Find where the given text appears and provide that cell's center as (X, Y) coordinate. 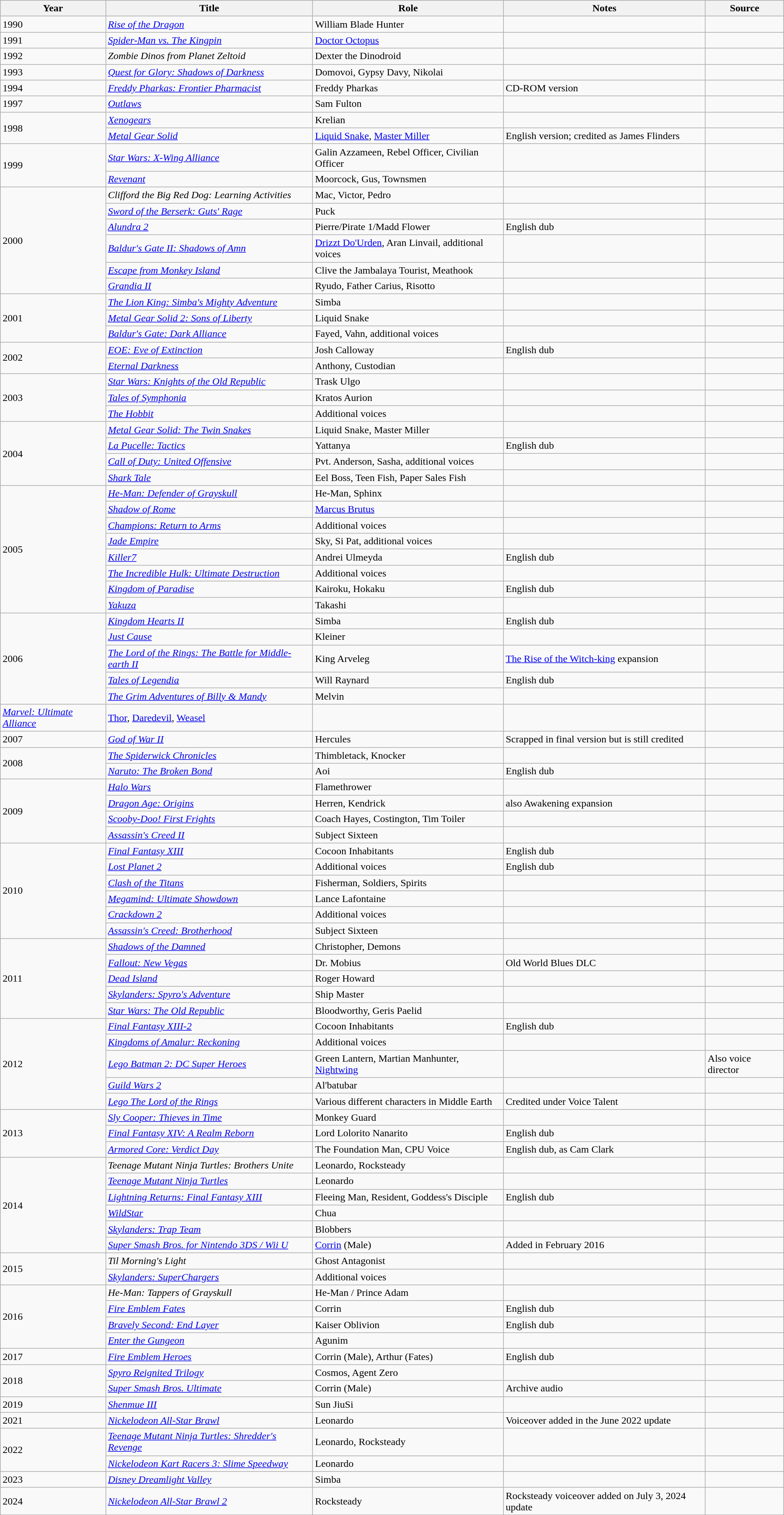
Shadows of the Damned (209, 946)
Kingdom of Paradise (209, 589)
Shadow of Rome (209, 509)
The Rise of the Witch-king expansion (604, 659)
Added in February 2016 (604, 1245)
Nickelodeon All-Star Brawl (209, 1420)
He-Man, Sphinx (408, 494)
Jade Empire (209, 541)
Teenage Mutant Ninja Turtles (209, 1181)
Fisherman, Soldiers, Spirits (408, 883)
Zombie Dinos from Planet Zeltoid (209, 56)
Lego The Lord of the Rings (209, 1101)
Super Smash Bros. Ultimate (209, 1388)
He-Man: Tappers of Grayskull (209, 1293)
2012 (53, 1064)
1993 (53, 72)
2016 (53, 1317)
Source (745, 8)
1991 (53, 40)
2011 (53, 978)
Corrin (Male), Arthur (Fates) (408, 1357)
Domovoi, Gypsy Davy, Nikolai (408, 72)
Nickelodeon All-Star Brawl 2 (209, 1501)
Baldur's Gate: Dark Alliance (209, 334)
Takashi (408, 605)
Lance Lafontaine (408, 899)
Flamethrower (408, 787)
Armored Core: Verdict Day (209, 1149)
2001 (53, 318)
Killer7 (209, 557)
Voiceover added in the June 2022 update (604, 1420)
Revenant (209, 179)
Spider-Man vs. The Kingpin (209, 40)
Assassin's Creed II (209, 835)
Fire Emblem Heroes (209, 1357)
Thor, Daredevil, Weasel (209, 717)
The Spiderwick Chronicles (209, 755)
Scrapped in final version but is still credited (604, 739)
Kairoku, Hokaku (408, 589)
Quest for Glory: Shadows of Darkness (209, 72)
Coach Hayes, Costington, Tim Toiler (408, 819)
2010 (53, 891)
Baldur's Gate II: Shadows of Amn (209, 249)
2021 (53, 1420)
Final Fantasy XIII (209, 851)
Dr. Mobius (408, 962)
Escape from Monkey Island (209, 270)
Shenmue III (209, 1404)
Clash of the Titans (209, 883)
Ryudo, Father Carius, Risotto (408, 286)
Liquid Snake (408, 318)
English version; credited as James Flinders (604, 136)
Clive the Jambalaya Tourist, Meathook (408, 270)
King Arveleg (408, 659)
2019 (53, 1404)
Final Fantasy XIII-2 (209, 1026)
2003 (53, 398)
Enter the Gungeon (209, 1341)
Metal Gear Solid (209, 136)
Year (53, 8)
Mac, Victor, Pedro (408, 195)
Rocksteady voiceover added on July 3, 2024 update (604, 1501)
Teenage Mutant Ninja Turtles: Shredder's Revenge (209, 1442)
Star Wars: Knights of the Old Republic (209, 382)
The Grim Adventures of Billy & Mandy (209, 696)
Blobbers (408, 1229)
Marvel: Ultimate Alliance (53, 717)
Thimbletack, Knocker (408, 755)
Skylanders: Trap Team (209, 1229)
God of War II (209, 739)
Nickelodeon Kart Racers 3: Slime Speedway (209, 1463)
Just Cause (209, 637)
Fleeing Man, Resident, Goddess's Disciple (408, 1197)
Freddy Pharkas: Frontier Pharmacist (209, 88)
Guild Wars 2 (209, 1086)
Roger Howard (408, 978)
Assassin's Creed: Brotherhood (209, 931)
Kingdoms of Amalur: Reckoning (209, 1042)
also Awakening expansion (604, 803)
Sword of the Berserk: Guts' Rage (209, 211)
Agunim (408, 1341)
La Pucelle: Tactics (209, 445)
Galin Azzameen, Rebel Officer, Civilian Officer (408, 158)
Kleiner (408, 637)
2004 (53, 453)
Rise of the Dragon (209, 24)
Freddy Pharkas (408, 88)
Herren, Kendrick (408, 803)
Sly Cooper: Thieves in Time (209, 1117)
Dead Island (209, 978)
Moorcock, Gus, Townsmen (408, 179)
Sky, Si Pat, additional voices (408, 541)
Dexter the Dinodroid (408, 56)
Christopher, Demons (408, 946)
He-Man / Prince Adam (408, 1293)
Old World Blues DLC (604, 962)
Lord Lolorito Nanarito (408, 1133)
1998 (53, 128)
Clifford the Big Red Dog: Learning Activities (209, 195)
2015 (53, 1269)
Dragon Age: Origins (209, 803)
William Blade Hunter (408, 24)
Krelian (408, 120)
2023 (53, 1479)
Grandia II (209, 286)
Yakuza (209, 605)
Cosmos, Agent Zero (408, 1373)
Star Wars: X-Wing Alliance (209, 158)
WildStar (209, 1213)
Disney Dreamlight Valley (209, 1479)
Tales of Symphonia (209, 398)
Bloodworthy, Geris Paelid (408, 1010)
Sam Fulton (408, 104)
2000 (53, 240)
Megamind: Ultimate Showdown (209, 899)
2018 (53, 1381)
Fallout: New Vegas (209, 962)
Eel Boss, Teen Fish, Paper Sales Fish (408, 477)
2007 (53, 739)
Trask Ulgo (408, 382)
Spyro Reignited Trilogy (209, 1373)
Puck (408, 211)
The Lion King: Simba's Mighty Adventure (209, 302)
Fayed, Vahn, additional voices (408, 334)
Bravely Second: End Layer (209, 1325)
Lego Batman 2: DC Super Heroes (209, 1064)
EOE: Eve of Extinction (209, 350)
Andrei Ulmeyda (408, 557)
Super Smash Bros. for Nintendo 3DS / Wii U (209, 1245)
Xenogears (209, 120)
CD-ROM version (604, 88)
Metal Gear Solid: The Twin Snakes (209, 429)
Josh Calloway (408, 350)
Champions: Return to Arms (209, 525)
Corrin (408, 1309)
2024 (53, 1501)
Title (209, 8)
Rocksteady (408, 1501)
2009 (53, 811)
1997 (53, 104)
Notes (604, 8)
1999 (53, 165)
Shark Tale (209, 477)
Also voice director (745, 1064)
He-Man: Defender of Grayskull (209, 494)
2014 (53, 1205)
Naruto: The Broken Bond (209, 771)
Kaiser Oblivion (408, 1325)
Ship Master (408, 994)
2008 (53, 763)
Fire Emblem Fates (209, 1309)
Lightning Returns: Final Fantasy XIII (209, 1197)
Skylanders: SuperChargers (209, 1277)
Melvin (408, 696)
Archive audio (604, 1388)
Kratos Aurion (408, 398)
2022 (53, 1450)
The Foundation Man, CPU Voice (408, 1149)
Al'batubar (408, 1086)
Credited under Voice Talent (604, 1101)
Lost Planet 2 (209, 867)
Kingdom Hearts II (209, 621)
Final Fantasy XIV: A Realm Reborn (209, 1133)
Ghost Antagonist (408, 1261)
2013 (53, 1133)
Sun JiuSi (408, 1404)
The Incredible Hulk: Ultimate Destruction (209, 573)
Star Wars: The Old Republic (209, 1010)
Chua (408, 1213)
The Lord of the Rings: The Battle for Middle-earth II (209, 659)
Yattanya (408, 445)
Til Morning's Light (209, 1261)
Metal Gear Solid 2: Sons of Liberty (209, 318)
Hercules (408, 739)
Crackdown 2 (209, 915)
Eternal Darkness (209, 366)
Halo Wars (209, 787)
2002 (53, 358)
English dub, as Cam Clark (604, 1149)
Tales of Legendia (209, 680)
1990 (53, 24)
Outlaws (209, 104)
Doctor Octopus (408, 40)
Monkey Guard (408, 1117)
Alundra 2 (209, 227)
1994 (53, 88)
2017 (53, 1357)
1992 (53, 56)
Skylanders: Spyro's Adventure (209, 994)
The Hobbit (209, 414)
Aoi (408, 771)
Pierre/Pirate 1/Madd Flower (408, 227)
Teenage Mutant Ninja Turtles: Brothers Unite (209, 1165)
Call of Duty: United Offensive (209, 461)
2006 (53, 659)
Green Lantern, Martian Manhunter, Nightwing (408, 1064)
Role (408, 8)
Marcus Brutus (408, 509)
Scooby-Doo! First Frights (209, 819)
Will Raynard (408, 680)
Drizzt Do'Urden, Aran Linvail, additional voices (408, 249)
2005 (53, 549)
Anthony, Custodian (408, 366)
Various different characters in Middle Earth (408, 1101)
Pvt. Anderson, Sasha, additional voices (408, 461)
